Capture the cell that displays the provided text and extract its [x, y] central coordinate. 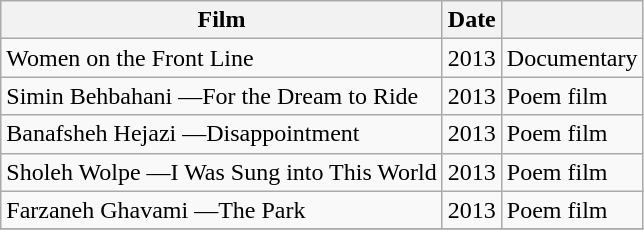
Film [222, 20]
Date [472, 20]
Sholeh Wolpe —I Was Sung into This World [222, 172]
Banafsheh Hejazi —Disappointment [222, 134]
Simin Behbahani —For the Dream to Ride [222, 96]
Women on the Front Line [222, 58]
Farzaneh Ghavami —The Park [222, 210]
Documentary [572, 58]
